Provide the (x, y) coordinate of the cell's center where the given text is located.  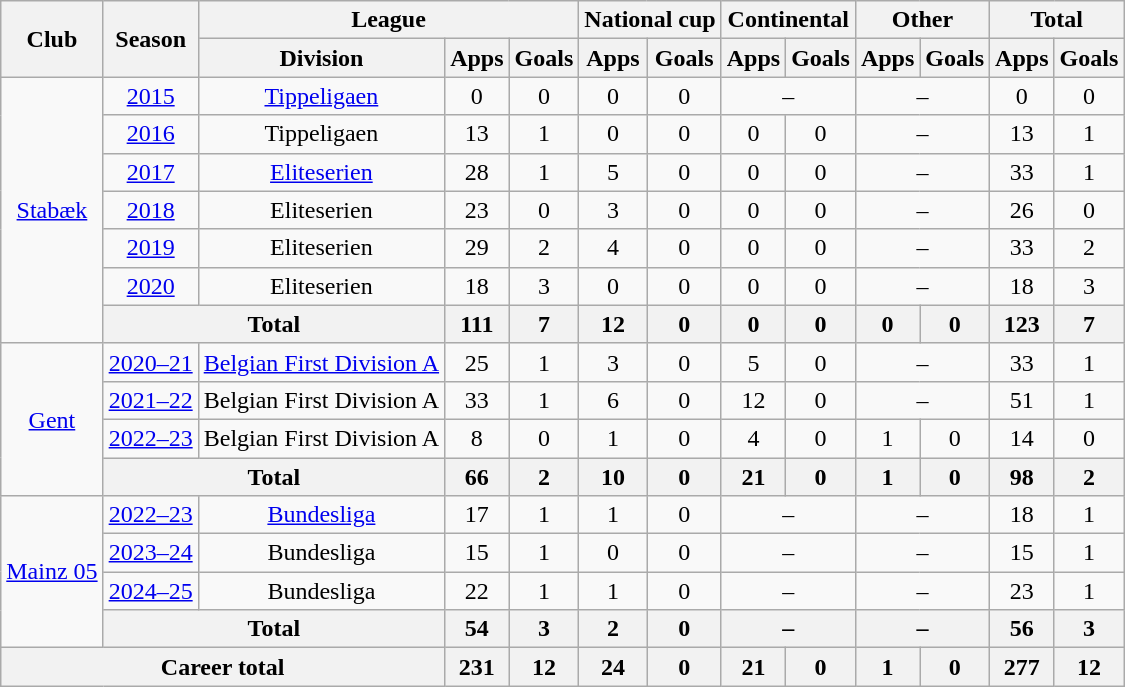
17 (477, 515)
56 (1022, 629)
51 (1022, 400)
29 (477, 248)
111 (477, 324)
8 (477, 438)
14 (1022, 438)
2019 (150, 248)
Other (922, 20)
26 (1022, 210)
22 (477, 591)
2024–25 (150, 591)
54 (477, 629)
98 (1022, 477)
2020–21 (150, 362)
Continental (788, 20)
24 (613, 667)
Division (321, 58)
10 (613, 477)
277 (1022, 667)
National cup (650, 20)
2015 (150, 96)
6 (613, 400)
Mainz 05 (52, 572)
2021–22 (150, 400)
Stabæk (52, 210)
66 (477, 477)
25 (477, 362)
2023–24 (150, 553)
2020 (150, 286)
2016 (150, 134)
Career total (223, 667)
231 (477, 667)
2018 (150, 210)
League (388, 20)
28 (477, 172)
Club (52, 39)
Gent (52, 419)
Season (150, 39)
123 (1022, 324)
2017 (150, 172)
